Return (x, y) of the center of cell containing provided text 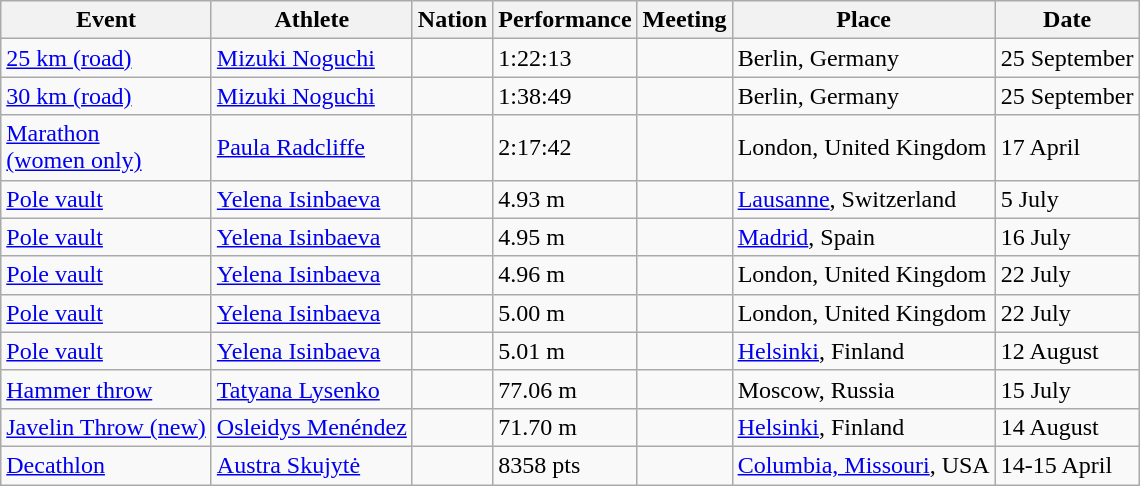
5 July (1067, 199)
14 August (1067, 427)
Event (106, 20)
Madrid, Spain (864, 237)
1:22:13 (565, 58)
4.93 m (565, 199)
15 July (1067, 389)
5.01 m (565, 351)
Moscow, Russia (864, 389)
Place (864, 20)
71.70 m (565, 427)
30 km (road) (106, 96)
Tatyana Lysenko (312, 389)
4.95 m (565, 237)
8358 pts (565, 465)
Marathon(women only) (106, 148)
Hammer throw (106, 389)
Paula Radcliffe (312, 148)
Date (1067, 20)
4.96 m (565, 275)
1:38:49 (565, 96)
Nation (452, 20)
77.06 m (565, 389)
5.00 m (565, 313)
Meeting (684, 20)
Decathlon (106, 465)
Osleidys Menéndez (312, 427)
Columbia, Missouri, USA (864, 465)
Austra Skujytė (312, 465)
25 km (road) (106, 58)
Javelin Throw (new) (106, 427)
16 July (1067, 237)
Athlete (312, 20)
2:17:42 (565, 148)
12 August (1067, 351)
17 April (1067, 148)
14-15 April (1067, 465)
Performance (565, 20)
Lausanne, Switzerland (864, 199)
